Determine the (x, y) coordinate at the center of the cell enclosing the given text.  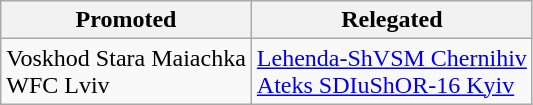
Voskhod Stara MaiachkaWFC Lviv (126, 72)
Relegated (392, 20)
Lehenda-ShVSM Chernihiv Ateks SDIuShOR-16 Kyiv (392, 72)
Promoted (126, 20)
